Identify which cell holds the provided text, then report its (x, y) central coordinate. 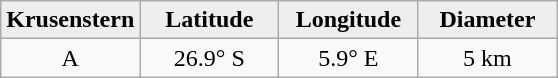
5 km (488, 58)
26.9° S (210, 58)
Latitude (210, 20)
Krusenstern (70, 20)
Longitude (348, 20)
5.9° E (348, 58)
A (70, 58)
Diameter (488, 20)
